Find where the given text appears and provide that cell's center as (X, Y) coordinate. 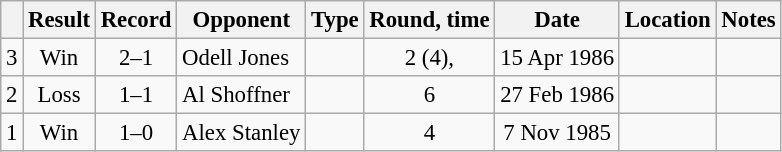
3 (12, 58)
6 (430, 95)
1–1 (136, 95)
15 Apr 1986 (557, 58)
Opponent (242, 20)
2–1 (136, 58)
Type (335, 20)
Result (60, 20)
Date (557, 20)
Al Shoffner (242, 95)
4 (430, 133)
7 Nov 1985 (557, 133)
1 (12, 133)
1–0 (136, 133)
Notes (748, 20)
Odell Jones (242, 58)
27 Feb 1986 (557, 95)
Loss (60, 95)
Location (668, 20)
2 (12, 95)
2 (4), (430, 58)
Record (136, 20)
Alex Stanley (242, 133)
Round, time (430, 20)
